Capture the cell that displays the provided text and extract its (x, y) central coordinate. 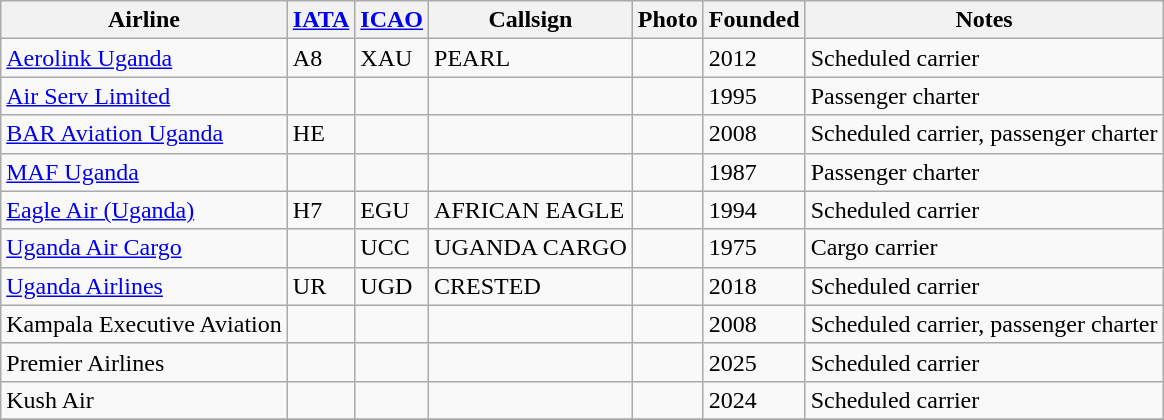
UR (321, 286)
UGD (392, 286)
UCC (392, 248)
PEARL (531, 58)
Notes (984, 20)
2025 (754, 362)
1987 (754, 172)
BAR Aviation Uganda (144, 134)
EGU (392, 210)
Aerolink Uganda (144, 58)
Air Serv Limited (144, 96)
Eagle Air (Uganda) (144, 210)
Uganda Air Cargo (144, 248)
UGANDA CARGO (531, 248)
Cargo carrier (984, 248)
1995 (754, 96)
ICAO (392, 20)
A8 (321, 58)
2024 (754, 400)
Founded (754, 20)
Kush Air (144, 400)
Photo (668, 20)
1975 (754, 248)
AFRICAN EAGLE (531, 210)
1994 (754, 210)
CRESTED (531, 286)
H7 (321, 210)
Airline (144, 20)
2012 (754, 58)
IATA (321, 20)
MAF Uganda (144, 172)
HE (321, 134)
2018 (754, 286)
Callsign (531, 20)
XAU (392, 58)
Premier Airlines (144, 362)
Uganda Airlines (144, 286)
Kampala Executive Aviation (144, 324)
